Search for the cell housing the specified text and yield its (X, Y) center coordinate. 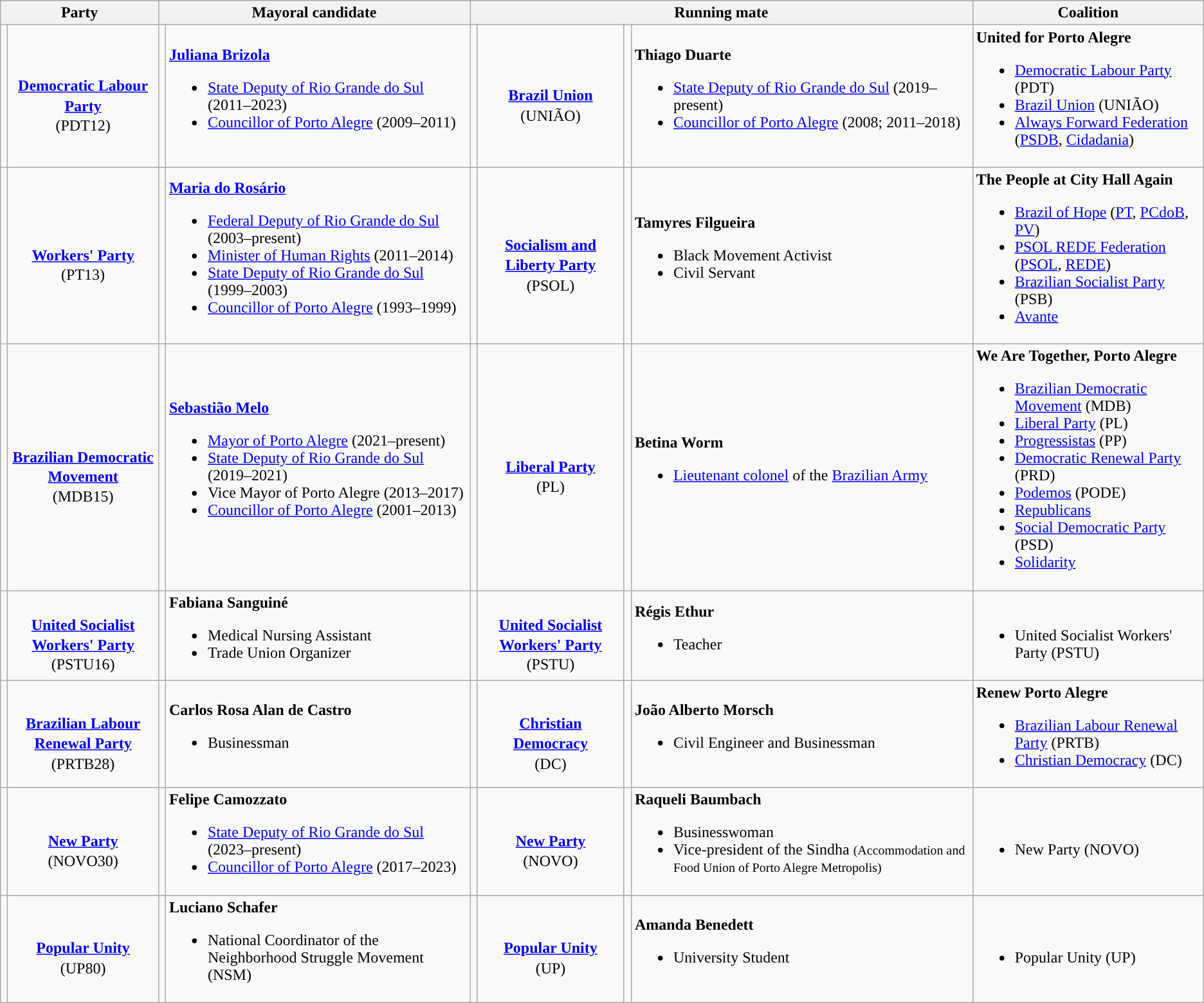
Socialism and Liberty Party(PSOL) (551, 256)
New Party (NOVO) (1088, 841)
Party (80, 13)
Fabiana SanguinéMedical Nursing AssistantTrade Union Organizer (318, 635)
Betina WormLieutenant colonel of the Brazilian Army (801, 467)
New Party(NOVO30) (84, 841)
United Socialist Workers' Party(PSTU16) (84, 635)
Thiago DuarteState Deputy of Rio Grande do Sul (2019–present)Councillor of Porto Alegre (2008; 2011–2018) (801, 96)
United Socialist Workers' Party(PSTU) (551, 635)
Brazil Union(UNIÃO) (551, 96)
Renew Porto AlegreBrazilian Labour Renewal Party (PRTB)Christian Democracy (DC) (1088, 734)
Luciano SchaferNational Coordinator of the Neighborhood Struggle Movement (NSM) (318, 949)
Brazilian Labour Renewal Party(PRTB28) (84, 734)
Régis EthurTeacher (801, 635)
Popular Unity (UP) (1088, 949)
The People at City Hall AgainBrazil of Hope (PT, PCdoB, PV)PSOL REDE Federation (PSOL, REDE)Brazilian Socialist Party (PSB)Avante (1088, 256)
Amanda BenedettUniversity Student (801, 949)
United Socialist Workers' Party (PSTU) (1088, 635)
Brazilian Democratic Movement(MDB15) (84, 467)
New Party(NOVO) (551, 841)
Coalition (1088, 13)
Running mate (722, 13)
Popular Unity(UP) (551, 949)
Felipe CamozzatoState Deputy of Rio Grande do Sul (2023–present)Councillor of Porto Alegre (2017–2023) (318, 841)
United for Porto AlegreDemocratic Labour Party (PDT)Brazil Union (UNIÃO)Always Forward Federation (PSDB, Cidadania) (1088, 96)
Carlos Rosa Alan de CastroBusinessman (318, 734)
Mayoral candidate (314, 13)
Popular Unity(UP80) (84, 949)
Workers' Party(PT13) (84, 256)
Tamyres FilgueiraBlack Movement ActivistCivil Servant (801, 256)
Liberal Party(PL) (551, 467)
Juliana BrizolaState Deputy of Rio Grande do Sul (2011–2023)Councillor of Porto Alegre (2009–2011) (318, 96)
João Alberto MorschCivil Engineer and Businessman (801, 734)
Christian Democracy(DC) (551, 734)
Democratic Labour Party(PDT12) (84, 96)
Raqueli BaumbachBusinesswomanVice-president of the Sindha (Accommodation and Food Union of Porto Alegre Metropolis) (801, 841)
